Capture the cell that displays the provided text and extract its (X, Y) central coordinate. 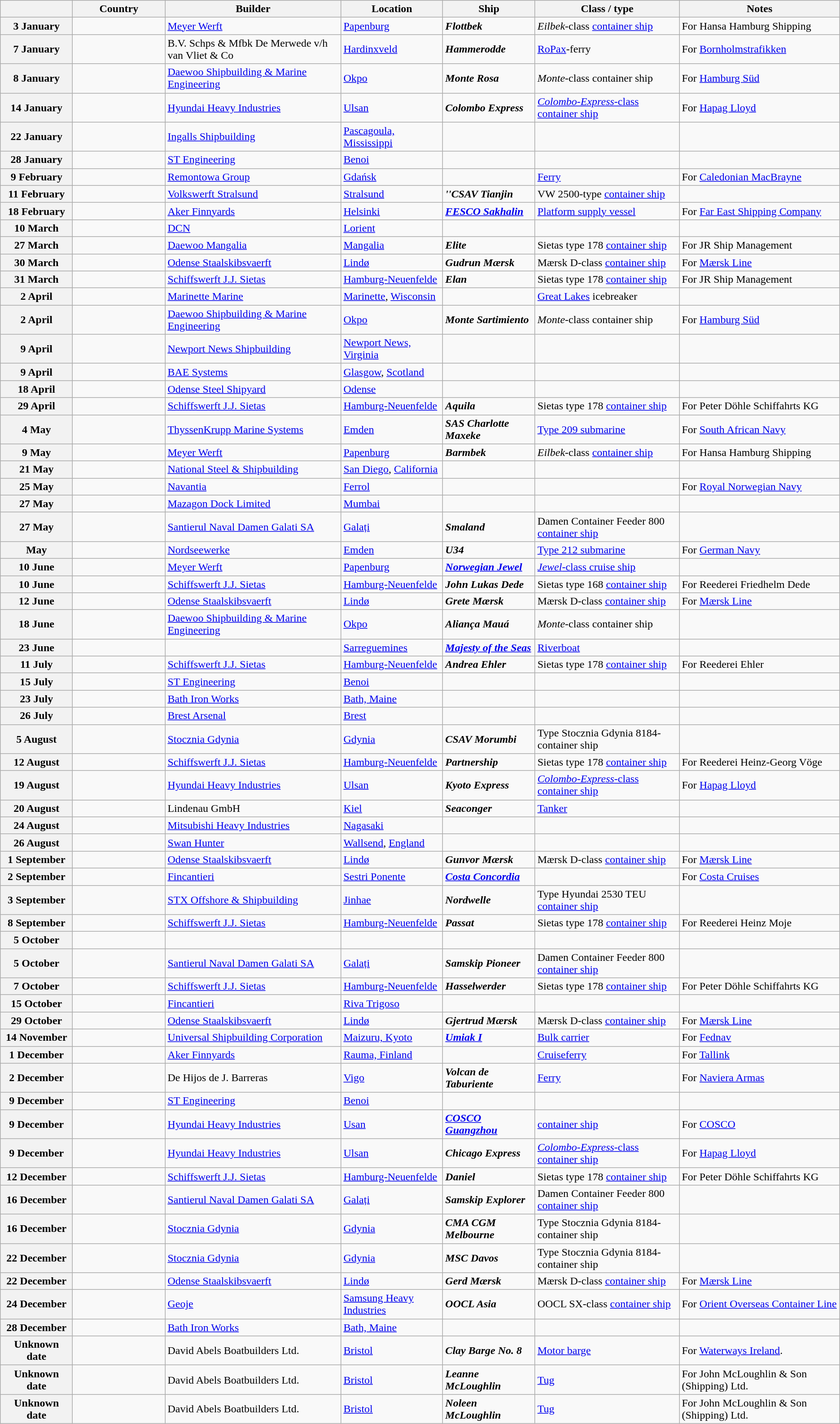
22 January (37, 136)
Helsinki (392, 211)
For Far East Shipping Company (759, 211)
Aquila (489, 406)
Mumbai (392, 504)
Grete Mærsk (489, 601)
Lorient (392, 228)
Type 209 submarine (607, 429)
29 October (37, 1021)
MSC Davos (489, 1258)
23 June (37, 648)
Andrea Ehler (489, 665)
OOCL SX-class container ship (607, 1304)
For Royal Norwegian Navy (759, 486)
Country (119, 9)
Tanker (607, 808)
12 August (37, 762)
For Tallink (759, 1055)
For Costa Cruises (759, 876)
Volkswerft Stralsund (253, 194)
19 August (37, 785)
Glasgow, Scotland (392, 372)
Jinhae (392, 899)
OOCL Asia (489, 1304)
Volcan de Taburiente (489, 1078)
For German Navy (759, 550)
Navantia (253, 486)
Class / type (607, 9)
Platform supply vessel (607, 211)
VW 2500-type container ship (607, 194)
Universal Shipbuilding Corporation (253, 1038)
Samskip Pioneer (489, 963)
Sestri Ponente (392, 876)
Location (392, 9)
Mangalia (392, 245)
23 July (37, 699)
San Diego, California (392, 469)
4 May (37, 429)
B.V. Schps & Mfbk De Merwede v/h van Vliet & Co (253, 49)
For Reederei Friedhelm Dede (759, 584)
For Naviera Armas (759, 1078)
Cruiseferry (607, 1055)
Samskip Explorer (489, 1199)
Mazagon Dock Limited (253, 504)
Brest Arsenal (253, 716)
Gerd Mærsk (489, 1281)
1 December (37, 1055)
10 March (37, 228)
Notes (759, 9)
Vigo (392, 1078)
Hasselwerder (489, 986)
11 February (37, 194)
COSCO Guangzhou (489, 1124)
U34 (489, 550)
30 March (37, 263)
Monte Sartimiento (489, 320)
Daniel (489, 1176)
Colombo Express (489, 108)
1 September (37, 859)
Odense (392, 389)
Geoje (253, 1304)
Pascagoula, Mississippi (392, 136)
Costa Concordia (489, 876)
9 May (37, 452)
Nagasaki (392, 825)
Bulk carrier (607, 1038)
Jewel-class cruise ship (607, 567)
9 February (37, 177)
Maizuru, Kyoto (392, 1038)
Type 212 submarine (607, 550)
Leanne McLoughlin (489, 1380)
Kyoto Express (489, 785)
8 January (37, 78)
Type Hyundai 2530 TEU container ship (607, 899)
7 January (37, 49)
For Orient Overseas Container Line (759, 1304)
18 June (37, 625)
Hardinxveld (392, 49)
Flottbek (489, 26)
Riverboat (607, 648)
25 May (37, 486)
31 March (37, 280)
Monte Rosa (489, 78)
Gjertrud Mærsk (489, 1021)
3 January (37, 26)
container ship (607, 1124)
''CSAV Tianjin (489, 194)
John Lukas Dede (489, 584)
20 August (37, 808)
RoPax-ferry (607, 49)
Barmbek (489, 452)
Norwegian Jewel (489, 567)
28 December (37, 1328)
Elan (489, 280)
Daewoo Mangalia (253, 245)
12 June (37, 601)
Rauma, Finland (392, 1055)
21 May (37, 469)
For Waterways Ireland. (759, 1351)
Great Lakes icebreaker (607, 297)
Riva Trigoso (392, 1003)
Chicago Express (489, 1153)
For COSCO (759, 1124)
May (37, 550)
De Hijos de J. Barreras (253, 1078)
For Reederei Ehler (759, 665)
Passat (489, 923)
28 January (37, 160)
12 December (37, 1176)
Samsung Heavy Industries (392, 1304)
National Steel & Shipbuilding (253, 469)
Gdańsk (392, 177)
Gudrun Mærsk (489, 263)
Odense Steel Shipyard (253, 389)
5 August (37, 739)
11 July (37, 665)
2 September (37, 876)
18 February (37, 211)
CMA CGM Melbourne (489, 1229)
Sietas type 168 container ship (607, 584)
Motor barge (607, 1351)
Noleen McLoughlin (489, 1409)
Newport News, Virginia (392, 349)
Nordseewerke (253, 550)
Remontowa Group (253, 177)
Umiak I (489, 1038)
Nordwelle (489, 899)
14 January (37, 108)
BAE Systems (253, 372)
3 September (37, 899)
8 September (37, 923)
Usan (392, 1124)
15 July (37, 682)
DCN (253, 228)
Sarreguemines (392, 648)
Gunvor Mærsk (489, 859)
For Reederei Heinz-Georg Vöge (759, 762)
Aliança Mauá (489, 625)
STX Offshore & Shipbuilding (253, 899)
For Bornholmstrafikken (759, 49)
24 August (37, 825)
18 April (37, 389)
CSAV Morumbi (489, 739)
29 April (37, 406)
Elite (489, 245)
For Fednav (759, 1038)
ThyssenKrupp Marine Systems (253, 429)
Ingalls Shipbuilding (253, 136)
Marinette, Wisconsin (392, 297)
Ferrol (392, 486)
Lindenau GmbH (253, 808)
Newport News Shipbuilding (253, 349)
Majesty of the Seas (489, 648)
For South African Navy (759, 429)
26 July (37, 716)
Swan Hunter (253, 842)
Brest (392, 716)
14 November (37, 1038)
SAS Charlotte Maxeke (489, 429)
For Caledonian MacBrayne (759, 177)
7 October (37, 986)
2 December (37, 1078)
Builder (253, 9)
Ship (489, 9)
26 August (37, 842)
Wallsend, England (392, 842)
Smaland (489, 527)
Marinette Marine (253, 297)
Stralsund (392, 194)
Hammerodde (489, 49)
Partnership (489, 762)
15 October (37, 1003)
Seaconger (489, 808)
For Reederei Heinz Moje (759, 923)
27 March (37, 245)
Clay Barge No. 8 (489, 1351)
Mitsubishi Heavy Industries (253, 825)
FESCO Sakhalin (489, 211)
24 December (37, 1304)
Kiel (392, 808)
